Detect which cell encompasses the target text, then output its (x, y) center coordinate. 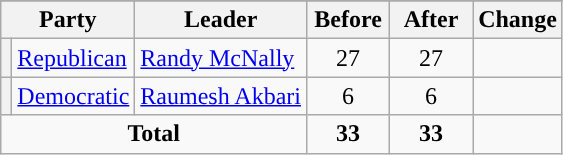
Before (348, 20)
Total (154, 134)
Change (518, 20)
Party (68, 20)
After (432, 20)
Republican (74, 58)
Democratic (74, 96)
Leader (221, 20)
Raumesh Akbari (221, 96)
Randy McNally (221, 58)
